Provide the [X, Y] coordinate of the cell's center where the given text is located.  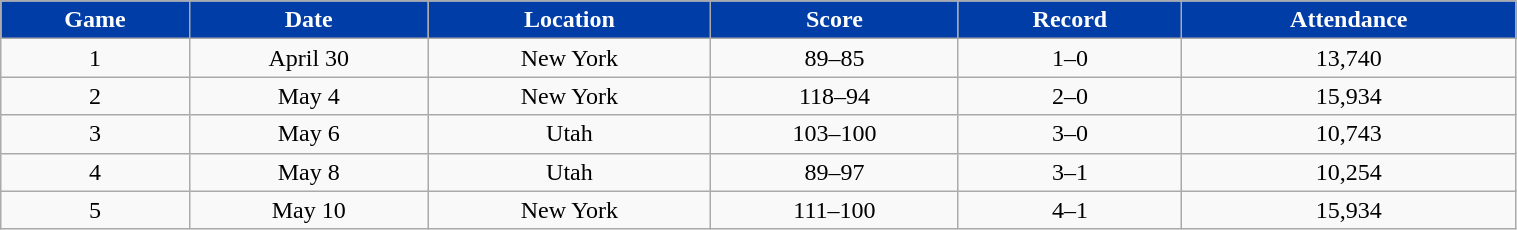
1 [96, 58]
111–100 [835, 210]
Record [1070, 20]
May 4 [308, 96]
May 6 [308, 134]
3–0 [1070, 134]
April 30 [308, 58]
4 [96, 172]
5 [96, 210]
2 [96, 96]
Date [308, 20]
118–94 [835, 96]
3–1 [1070, 172]
13,740 [1349, 58]
10,254 [1349, 172]
Score [835, 20]
89–97 [835, 172]
Location [569, 20]
Attendance [1349, 20]
1–0 [1070, 58]
4–1 [1070, 210]
3 [96, 134]
103–100 [835, 134]
May 8 [308, 172]
Game [96, 20]
May 10 [308, 210]
2–0 [1070, 96]
89–85 [835, 58]
10,743 [1349, 134]
